Extract the (X, Y) coordinate from the center of the cell holding the provided text.  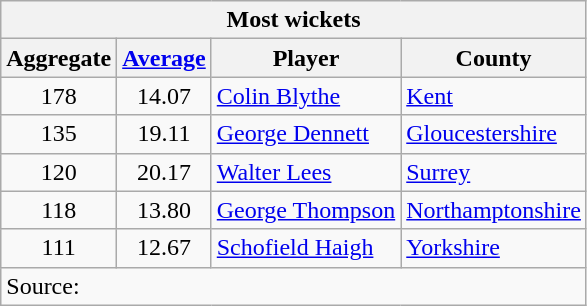
County (494, 58)
13.80 (164, 210)
Average (164, 58)
Player (306, 58)
Source: (294, 286)
Northamptonshire (494, 210)
Kent (494, 96)
120 (59, 172)
12.67 (164, 248)
Walter Lees (306, 172)
Yorkshire (494, 248)
Schofield Haigh (306, 248)
George Thompson (306, 210)
111 (59, 248)
19.11 (164, 134)
20.17 (164, 172)
Gloucestershire (494, 134)
135 (59, 134)
Aggregate (59, 58)
Most wickets (294, 20)
118 (59, 210)
Surrey (494, 172)
Colin Blythe (306, 96)
14.07 (164, 96)
George Dennett (306, 134)
178 (59, 96)
